Find where the given text appears and provide that cell's center as (x, y) coordinate. 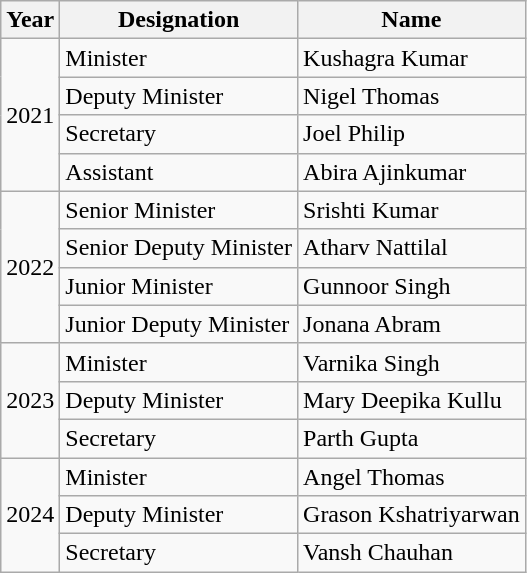
Name (412, 20)
Parth Gupta (412, 438)
Designation (179, 20)
Senior Minister (179, 210)
Abira Ajinkumar (412, 172)
2021 (30, 115)
Joel Philip (412, 134)
Grason Kshatriyarwan (412, 515)
Junior Deputy Minister (179, 324)
Assistant (179, 172)
Junior Minister (179, 286)
2024 (30, 515)
Senior Deputy Minister (179, 248)
Nigel Thomas (412, 96)
Varnika Singh (412, 362)
Jonana Abram (412, 324)
2023 (30, 400)
Atharv Nattilal (412, 248)
Year (30, 20)
Kushagra Kumar (412, 58)
Vansh Chauhan (412, 553)
Mary Deepika Kullu (412, 400)
Srishti Kumar (412, 210)
Gunnoor Singh (412, 286)
Angel Thomas (412, 477)
2022 (30, 267)
